Detect which cell encompasses the target text, then output its [X, Y] center coordinate. 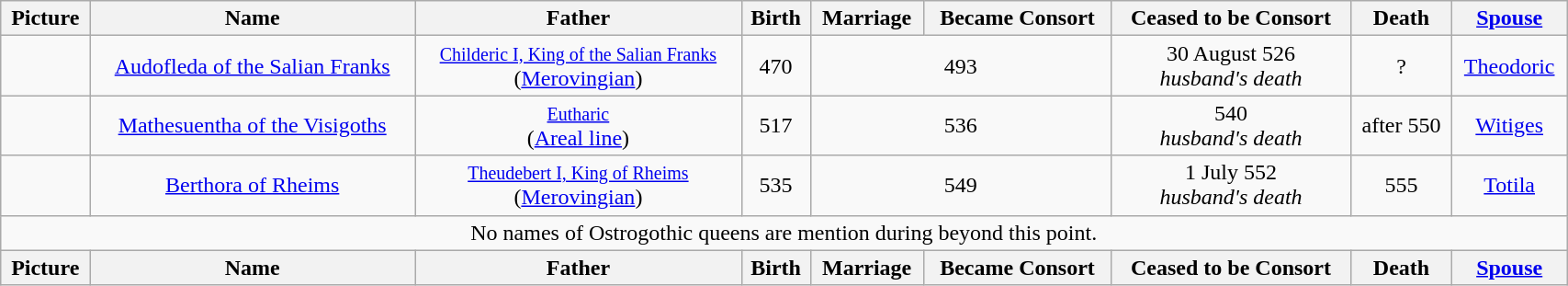
535 [775, 186]
after 550 [1401, 125]
1 July 552husband's death [1231, 186]
Mathesuentha of the Visigoths [253, 125]
540husband's death [1231, 125]
536 [961, 125]
555 [1401, 186]
? [1401, 66]
Totila [1510, 186]
Berthora of Rheims [253, 186]
No names of Ostrogothic queens are mention during beyond this point. [784, 233]
493 [961, 66]
Audofleda of the Salian Franks [253, 66]
549 [961, 186]
30 August 526husband's death [1231, 66]
517 [775, 125]
Witiges [1510, 125]
Theudebert I, King of Rheims(Merovingian) [579, 186]
Eutharic(Areal line) [579, 125]
470 [775, 66]
Theodoric [1510, 66]
Childeric I, King of the Salian Franks(Merovingian) [579, 66]
